Find where the given text appears and provide that cell's center as [X, Y] coordinate. 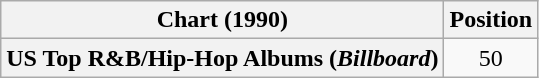
Position [491, 20]
50 [491, 58]
Chart (1990) [222, 20]
US Top R&B/Hip-Hop Albums (Billboard) [222, 58]
